Return [x, y] of the center of cell containing provided text 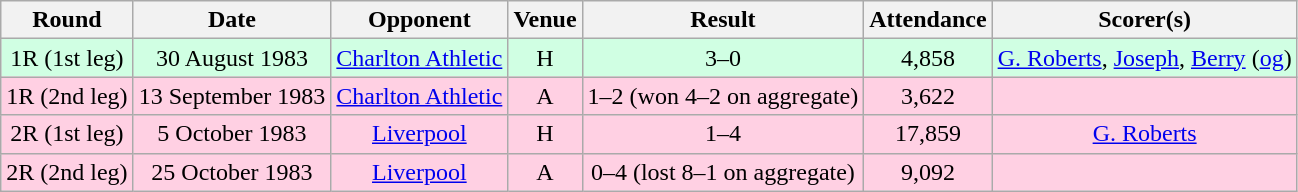
Round [67, 20]
25 October 1983 [232, 172]
2R (2nd leg) [67, 172]
0–4 (lost 8–1 on aggregate) [723, 172]
30 August 1983 [232, 58]
1–2 (won 4–2 on aggregate) [723, 96]
Scorer(s) [1144, 20]
Date [232, 20]
17,859 [928, 134]
3,622 [928, 96]
4,858 [928, 58]
3–0 [723, 58]
9,092 [928, 172]
2R (1st leg) [67, 134]
Result [723, 20]
Attendance [928, 20]
G. Roberts, Joseph, Berry (og) [1144, 58]
1–4 [723, 134]
Opponent [420, 20]
Venue [545, 20]
1R (2nd leg) [67, 96]
G. Roberts [1144, 134]
5 October 1983 [232, 134]
13 September 1983 [232, 96]
1R (1st leg) [67, 58]
